Find where the given text appears and provide that cell's center as [X, Y] coordinate. 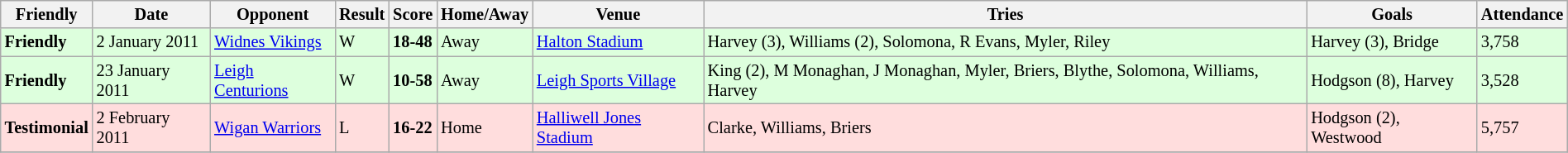
Tries [1006, 14]
Leigh Centurions [273, 80]
King (2), M Monaghan, J Monaghan, Myler, Briers, Blythe, Solomona, Williams, Harvey [1006, 80]
Clarke, Williams, Briers [1006, 127]
3,758 [1522, 42]
Halton Stadium [619, 42]
Harvey (3), Williams (2), Solomona, R Evans, Myler, Riley [1006, 42]
Attendance [1522, 14]
16-22 [413, 127]
5,757 [1522, 127]
Venue [619, 14]
Home/Away [485, 14]
3,528 [1522, 80]
23 January 2011 [152, 80]
Hodgson (8), Harvey [1392, 80]
Goals [1392, 14]
Date [152, 14]
10-58 [413, 80]
Halliwell Jones Stadium [619, 127]
Leigh Sports Village [619, 80]
Hodgson (2), Westwood [1392, 127]
Testimonial [46, 127]
Home [485, 127]
18-48 [413, 42]
2 January 2011 [152, 42]
Score [413, 14]
L [362, 127]
2 February 2011 [152, 127]
Harvey (3), Bridge [1392, 42]
Widnes Vikings [273, 42]
Wigan Warriors [273, 127]
Result [362, 14]
Opponent [273, 14]
